Determine the [X, Y] coordinate at the center of the cell enclosing the given text.  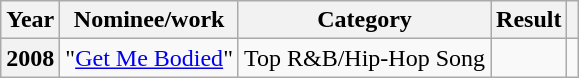
Top R&B/Hip-Hop Song [364, 58]
Year [30, 20]
"Get Me Bodied" [150, 58]
Category [364, 20]
Result [529, 20]
Nominee/work [150, 20]
2008 [30, 58]
